Scan for the cell matching the given text and deliver its (x, y) coordinate at center. 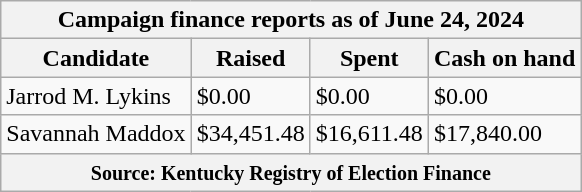
Jarrod M. Lykins (96, 96)
Raised (250, 58)
$17,840.00 (504, 134)
$16,611.48 (369, 134)
$34,451.48 (250, 134)
Cash on hand (504, 58)
Source: Kentucky Registry of Election Finance (291, 172)
Candidate (96, 58)
Spent (369, 58)
Savannah Maddox (96, 134)
Campaign finance reports as of June 24, 2024 (291, 20)
